Return the [X, Y] coordinate for the center point of the cell that contains the specified text.  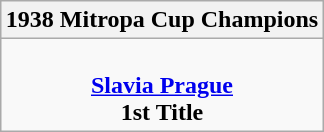
1938 Mitropa Cup Champions [162, 20]
Slavia Prague 1st Title [162, 85]
